For the text-containing cell, return its midpoint in (X, Y) coordinate format. 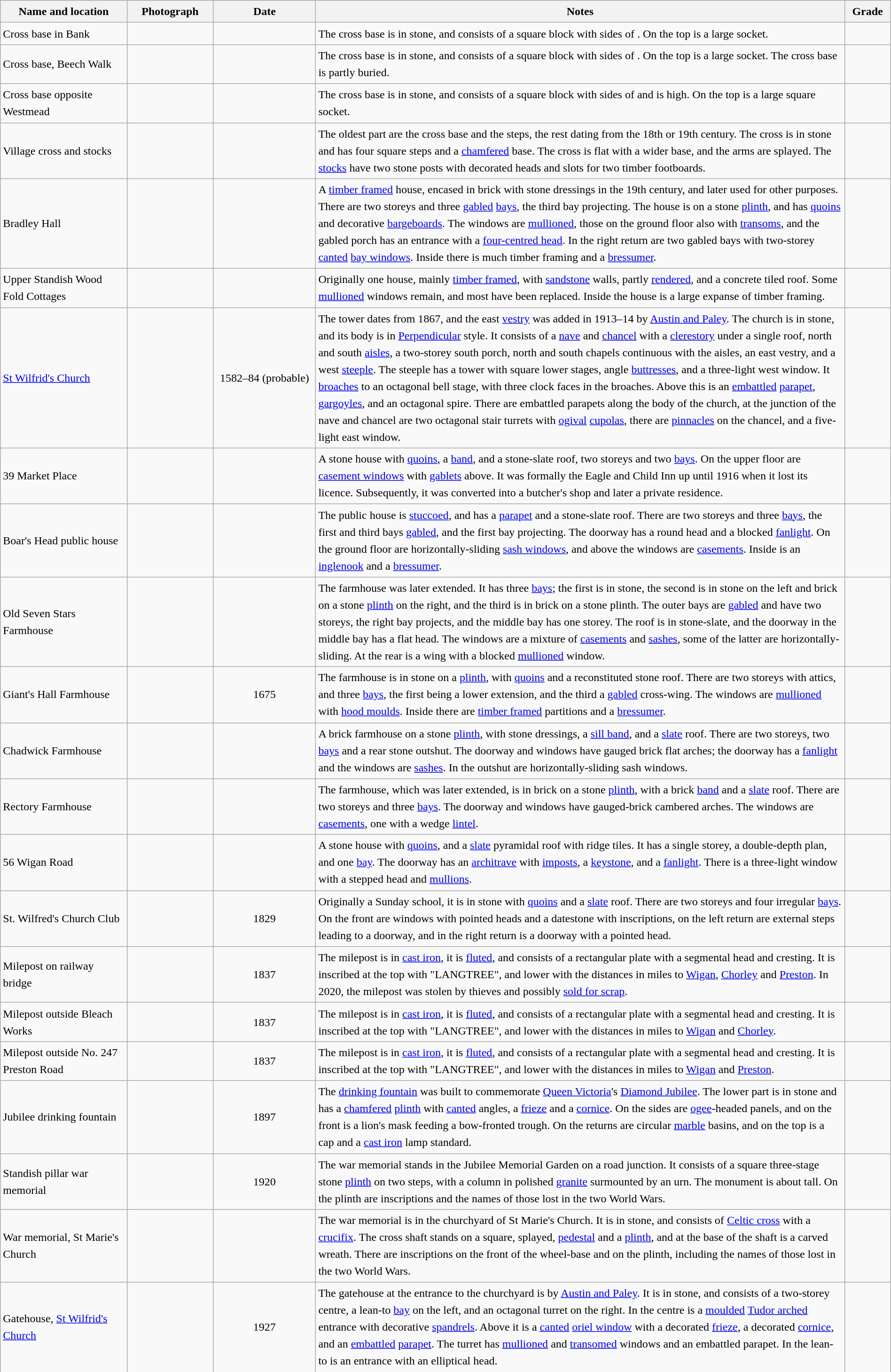
1675 (265, 695)
War memorial, St Marie's Church (64, 1246)
Upper Standish Wood Fold Cottages (64, 288)
The cross base is in stone, and consists of a square block with sides of . On the top is a large socket. The cross base is partly buried. (580, 64)
1920 (265, 1182)
The cross base is in stone, and consists of a square block with sides of . On the top is a large socket. (580, 34)
Notes (580, 11)
Bradley Hall (64, 224)
56 Wigan Road (64, 863)
St. Wilfred's Church Club (64, 918)
1897 (265, 1117)
Cross base in Bank (64, 34)
Milepost on railway bridge (64, 975)
Jubilee drinking fountain (64, 1117)
Village cross and stocks (64, 150)
39 Market Place (64, 476)
1927 (265, 1327)
Grade (868, 11)
Boar's Head public house (64, 541)
Milepost outside No. 247 Preston Road (64, 1061)
Rectory Farmhouse (64, 807)
1582–84 (probable) (265, 378)
The cross base is in stone, and consists of a square block with sides of and is high. On the top is a large square socket. (580, 103)
Gatehouse, St Wilfrid's Church (64, 1327)
Old Seven Stars Farmhouse (64, 621)
Cross base, Beech Walk (64, 64)
Chadwick Farmhouse (64, 751)
Cross base opposite Westmead (64, 103)
1829 (265, 918)
St Wilfrid's Church (64, 378)
Date (265, 11)
Standish pillar war memorial (64, 1182)
Photograph (170, 11)
Milepost outside Bleach Works (64, 1022)
Giant's Hall Farmhouse (64, 695)
Name and location (64, 11)
